Extract the [x, y] coordinate from the center of the cell holding the provided text.  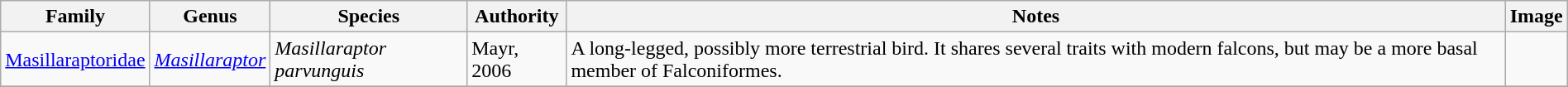
Image [1537, 17]
Masillaraptor [210, 60]
Genus [210, 17]
A long-legged, possibly more terrestrial bird. It shares several traits with modern falcons, but may be a more basal member of Falconiformes. [1035, 60]
Family [75, 17]
Notes [1035, 17]
Mayr, 2006 [517, 60]
Authority [517, 17]
Masillaraptor parvunguis [369, 60]
Species [369, 17]
Masillaraptoridae [75, 60]
